Return the (x, y) coordinate for the center point of the cell that contains the specified text.  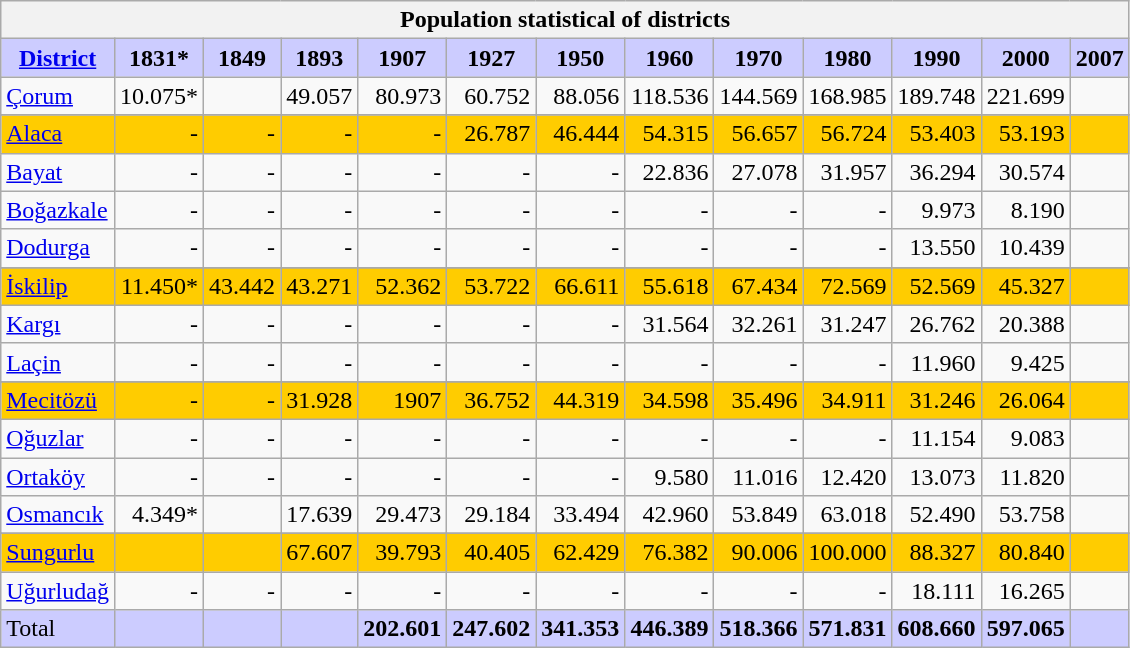
1950 (580, 58)
1849 (242, 58)
35.496 (758, 400)
36.294 (936, 172)
202.601 (402, 629)
11.450* (158, 286)
10.075* (158, 96)
49.057 (320, 96)
52.362 (402, 286)
11.016 (758, 477)
40.405 (492, 553)
10.439 (1026, 248)
13.550 (936, 248)
1927 (492, 58)
62.429 (580, 553)
Dodurga (58, 248)
90.006 (758, 553)
11.154 (936, 438)
2007 (1100, 58)
12.420 (848, 477)
168.985 (848, 96)
İskilip (58, 286)
1960 (670, 58)
Mecitözü (58, 400)
597.065 (1026, 629)
54.315 (670, 134)
53.758 (1026, 515)
31.247 (848, 324)
36.752 (492, 400)
144.569 (758, 96)
53.722 (492, 286)
Osmancık (58, 515)
32.261 (758, 324)
518.366 (758, 629)
67.434 (758, 286)
22.836 (670, 172)
56.657 (758, 134)
1893 (320, 58)
29.473 (402, 515)
76.382 (670, 553)
571.831 (848, 629)
Bayat (58, 172)
26.787 (492, 134)
608.660 (936, 629)
221.699 (1026, 96)
20.388 (1026, 324)
Boğazkale (58, 210)
43.442 (242, 286)
100.000 (848, 553)
88.056 (580, 96)
1980 (848, 58)
2000 (1026, 58)
17.639 (320, 515)
11.820 (1026, 477)
33.494 (580, 515)
27.078 (758, 172)
60.752 (492, 96)
Alaca (58, 134)
District (58, 58)
39.793 (402, 553)
341.353 (580, 629)
34.911 (848, 400)
4.349* (158, 515)
30.574 (1026, 172)
52.569 (936, 286)
Uğurludağ (58, 591)
118.536 (670, 96)
Laçin (58, 362)
13.073 (936, 477)
55.618 (670, 286)
9.973 (936, 210)
Population statistical of districts (565, 20)
44.319 (580, 400)
31.957 (848, 172)
53.849 (758, 515)
1990 (936, 58)
67.607 (320, 553)
247.602 (492, 629)
446.389 (670, 629)
34.598 (670, 400)
Sungurlu (58, 553)
8.190 (1026, 210)
72.569 (848, 286)
53.193 (1026, 134)
45.327 (1026, 286)
88.327 (936, 553)
42.960 (670, 515)
26.064 (1026, 400)
53.403 (936, 134)
189.748 (936, 96)
18.111 (936, 591)
9.083 (1026, 438)
1970 (758, 58)
Kargı (58, 324)
56.724 (848, 134)
16.265 (1026, 591)
31.564 (670, 324)
Oğuzlar (58, 438)
26.762 (936, 324)
43.271 (320, 286)
Ortaköy (58, 477)
29.184 (492, 515)
1831* (158, 58)
9.425 (1026, 362)
31.246 (936, 400)
52.490 (936, 515)
46.444 (580, 134)
Çorum (58, 96)
63.018 (848, 515)
9.580 (670, 477)
66.611 (580, 286)
31.928 (320, 400)
80.973 (402, 96)
11.960 (936, 362)
Total (58, 629)
80.840 (1026, 553)
